Scan for the cell matching the given text and deliver its (X, Y) coordinate at center. 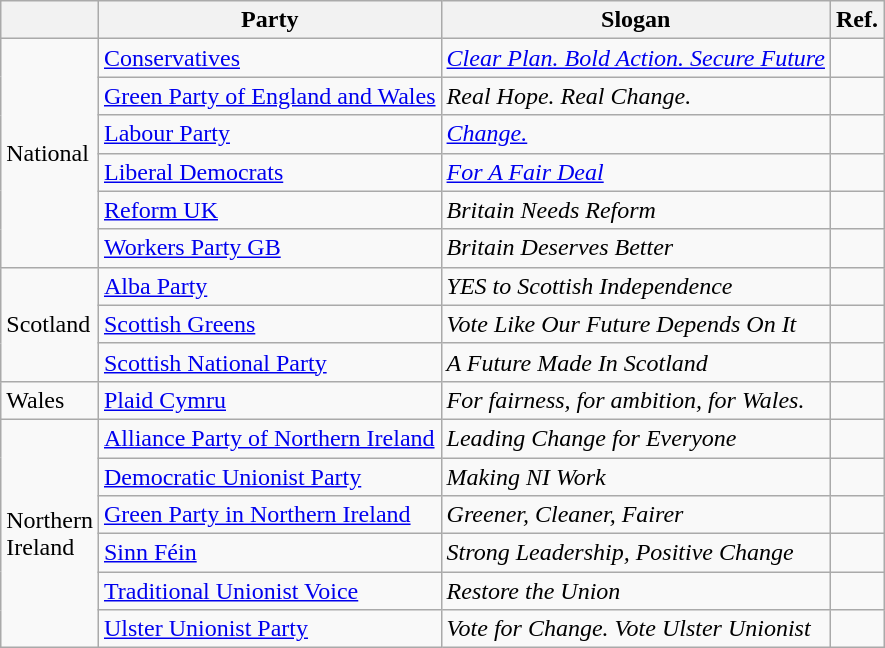
Clear Plan. Bold Action. Secure Future (636, 58)
Scottish Greens (270, 324)
Plaid Cymru (270, 400)
Scotland (50, 324)
For A Fair Deal (636, 172)
Ref. (856, 20)
Traditional Unionist Voice (270, 591)
Alba Party (270, 286)
YES to Scottish Independence (636, 286)
NorthernIreland (50, 533)
A Future Made In Scotland (636, 362)
Conservatives (270, 58)
Leading Change for Everyone (636, 438)
Democratic Unionist Party (270, 477)
Workers Party GB (270, 248)
Labour Party (270, 134)
Real Hope. Real Change. (636, 96)
Reform UK (270, 210)
Ulster Unionist Party (270, 629)
Vote Like Our Future Depends On It (636, 324)
Britain Deserves Better (636, 248)
Change. (636, 134)
Slogan (636, 20)
Green Party in Northern Ireland (270, 515)
Restore the Union (636, 591)
Britain Needs Reform (636, 210)
For fairness, for ambition, for Wales. (636, 400)
Liberal Democrats (270, 172)
Alliance Party of Northern Ireland (270, 438)
Strong Leadership, Positive Change (636, 553)
Party (270, 20)
Sinn Féin (270, 553)
National (50, 153)
Scottish National Party (270, 362)
Green Party of England and Wales (270, 96)
Vote for Change. Vote Ulster Unionist (636, 629)
Greener, Cleaner, Fairer (636, 515)
Wales (50, 400)
Making NI Work (636, 477)
